Find where the given text appears and provide that cell's center as [x, y] coordinate. 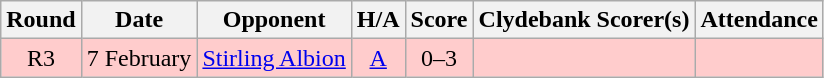
Attendance [759, 20]
A [378, 58]
Clydebank Scorer(s) [584, 20]
7 February [139, 58]
Date [139, 20]
R3 [41, 58]
Stirling Albion [274, 58]
0–3 [439, 58]
Opponent [274, 20]
Round [41, 20]
H/A [378, 20]
Score [439, 20]
